Identify which cell holds the provided text, then report its (x, y) central coordinate. 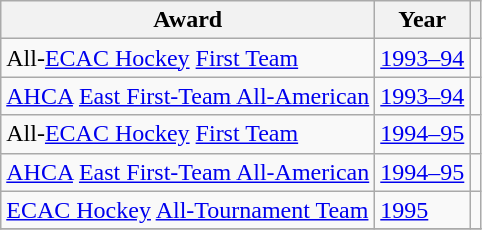
Award (188, 20)
1995 (422, 210)
ECAC Hockey All-Tournament Team (188, 210)
Year (422, 20)
